Pinpoint the cell where the given text exists, returning its [X, Y] midpoint coordinate. 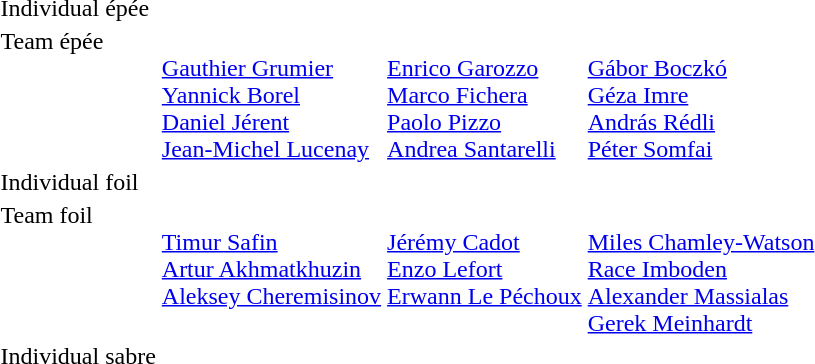
Gauthier GrumierYannick BorelDaniel JérentJean-Michel Lucenay [271, 95]
Timur SafinArtur AkhmatkhuzinAleksey Cheremisinov [271, 269]
Enrico GarozzoMarco FicheraPaolo PizzoAndrea Santarelli [485, 95]
Jérémy CadotEnzo LefortErwann Le Péchoux [485, 269]
